Output the [x, y] coordinate of the center of the cell containing the given text.  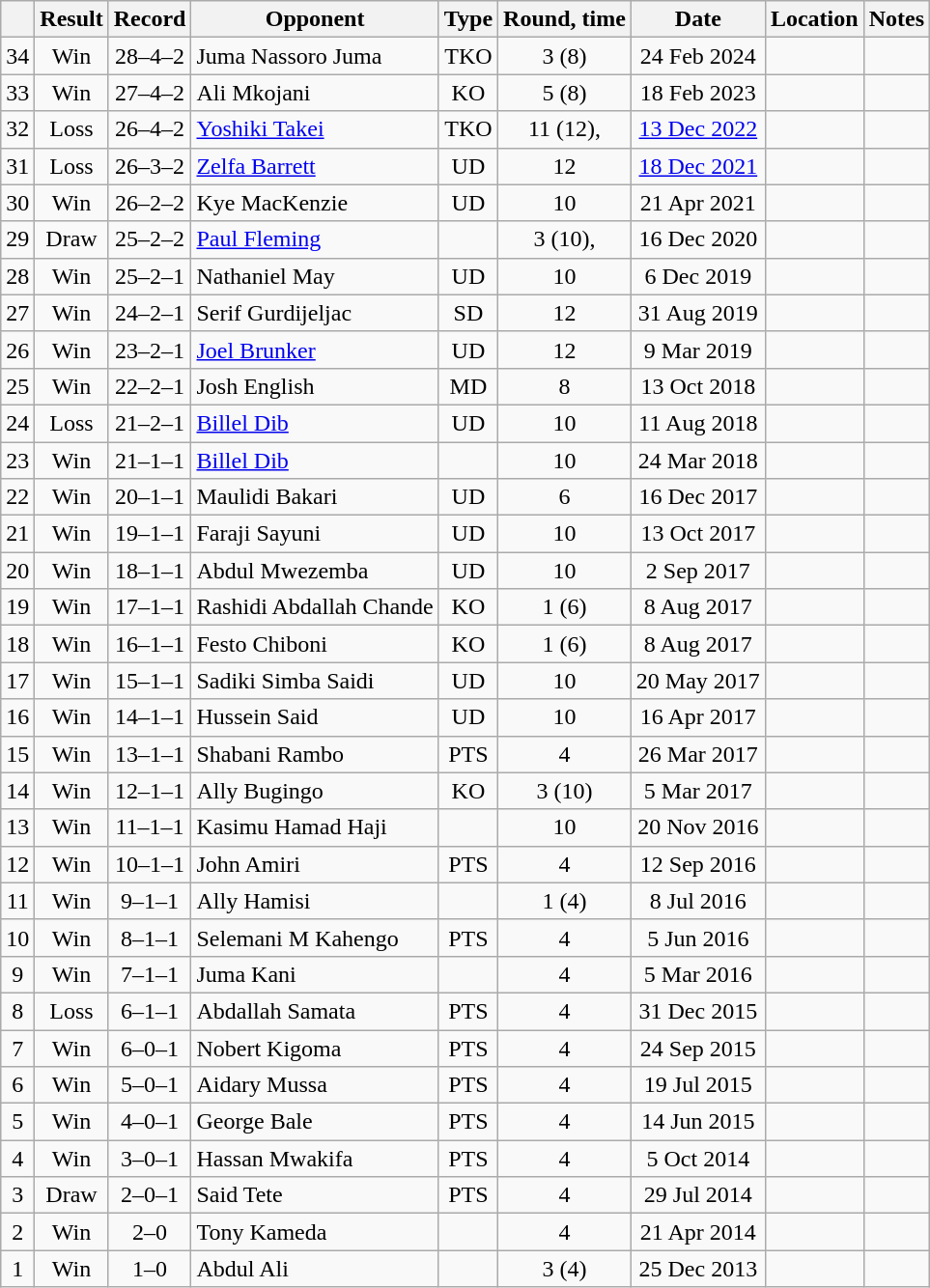
Rashidi Abdallah Chande [315, 607]
Said Tete [315, 1195]
20 May 2017 [697, 681]
20–1–1 [150, 497]
Nathaniel May [315, 276]
15 [17, 754]
2 Sep 2017 [697, 571]
2–0–1 [150, 1195]
19 [17, 607]
Abdallah Samata [315, 1011]
23 [17, 461]
Location [814, 19]
3 [17, 1195]
Hussein Said [315, 717]
Notes [896, 19]
Tony Kameda [315, 1232]
29 Jul 2014 [697, 1195]
18 Dec 2021 [697, 166]
24 Mar 2018 [697, 461]
SD [467, 313]
21–1–1 [150, 461]
16 Dec 2020 [697, 239]
5 Jun 2016 [697, 938]
24–2–1 [150, 313]
18 [17, 644]
Type [467, 19]
5 Oct 2014 [697, 1159]
George Bale [315, 1122]
25 Dec 2013 [697, 1269]
5 Mar 2016 [697, 974]
28–4–2 [150, 56]
MD [467, 386]
22–2–1 [150, 386]
Maulidi Bakari [315, 497]
16–1–1 [150, 644]
31 Dec 2015 [697, 1011]
3 (4) [565, 1269]
21 [17, 534]
13 Dec 2022 [697, 129]
18 Feb 2023 [697, 93]
Record [150, 19]
16 Apr 2017 [697, 717]
20 Nov 2016 [697, 827]
29 [17, 239]
17–1–1 [150, 607]
Serif Gurdijeljac [315, 313]
25 [17, 386]
Ali Mkojani [315, 93]
26 Mar 2017 [697, 754]
4–0–1 [150, 1122]
6 Dec 2019 [697, 276]
21 Apr 2014 [697, 1232]
Kye MacKenzie [315, 203]
9 [17, 974]
John Amiri [315, 864]
Opponent [315, 19]
Kasimu Hamad Haji [315, 827]
26 [17, 350]
26–4–2 [150, 129]
27 [17, 313]
20 [17, 571]
34 [17, 56]
2 [17, 1232]
21 Apr 2021 [697, 203]
Sadiki Simba Saidi [315, 681]
14 Jun 2015 [697, 1122]
30 [17, 203]
7 [17, 1048]
13 [17, 827]
14–1–1 [150, 717]
5 Mar 2017 [697, 791]
11 [17, 901]
13 Oct 2017 [697, 534]
19 Jul 2015 [697, 1085]
Ally Bugingo [315, 791]
Joel Brunker [315, 350]
26–2–2 [150, 203]
8 Jul 2016 [697, 901]
28 [17, 276]
24 [17, 423]
Nobert Kigoma [315, 1048]
3–0–1 [150, 1159]
15–1–1 [150, 681]
3 (10) [565, 791]
Josh English [315, 386]
21–2–1 [150, 423]
Abdul Ali [315, 1269]
1–0 [150, 1269]
33 [17, 93]
Festo Chiboni [315, 644]
3 (8) [565, 56]
11 Aug 2018 [697, 423]
27–4–2 [150, 93]
Date [697, 19]
Round, time [565, 19]
22 [17, 497]
Zelfa Barrett [315, 166]
16 [17, 717]
32 [17, 129]
19–1–1 [150, 534]
10–1–1 [150, 864]
Faraji Sayuni [315, 534]
18–1–1 [150, 571]
17 [17, 681]
11–1–1 [150, 827]
25–2–2 [150, 239]
6–0–1 [150, 1048]
24 Feb 2024 [697, 56]
12 Sep 2016 [697, 864]
8–1–1 [150, 938]
Shabani Rambo [315, 754]
Yoshiki Takei [315, 129]
13–1–1 [150, 754]
1 [17, 1269]
Result [71, 19]
26–3–2 [150, 166]
5–0–1 [150, 1085]
2–0 [150, 1232]
25–2–1 [150, 276]
Ally Hamisi [315, 901]
7–1–1 [150, 974]
Aidary Mussa [315, 1085]
5 (8) [565, 93]
11 (12), [565, 129]
16 Dec 2017 [697, 497]
Hassan Mwakifa [315, 1159]
24 Sep 2015 [697, 1048]
Juma Kani [315, 974]
12–1–1 [150, 791]
31 Aug 2019 [697, 313]
13 Oct 2018 [697, 386]
1 (4) [565, 901]
5 [17, 1122]
Selemani M Kahengo [315, 938]
Juma Nassoro Juma [315, 56]
9 Mar 2019 [697, 350]
6–1–1 [150, 1011]
Abdul Mwezemba [315, 571]
23–2–1 [150, 350]
3 (10), [565, 239]
14 [17, 791]
31 [17, 166]
9–1–1 [150, 901]
Paul Fleming [315, 239]
